From the cell containing the given text, extract its center point as (x, y) coordinate. 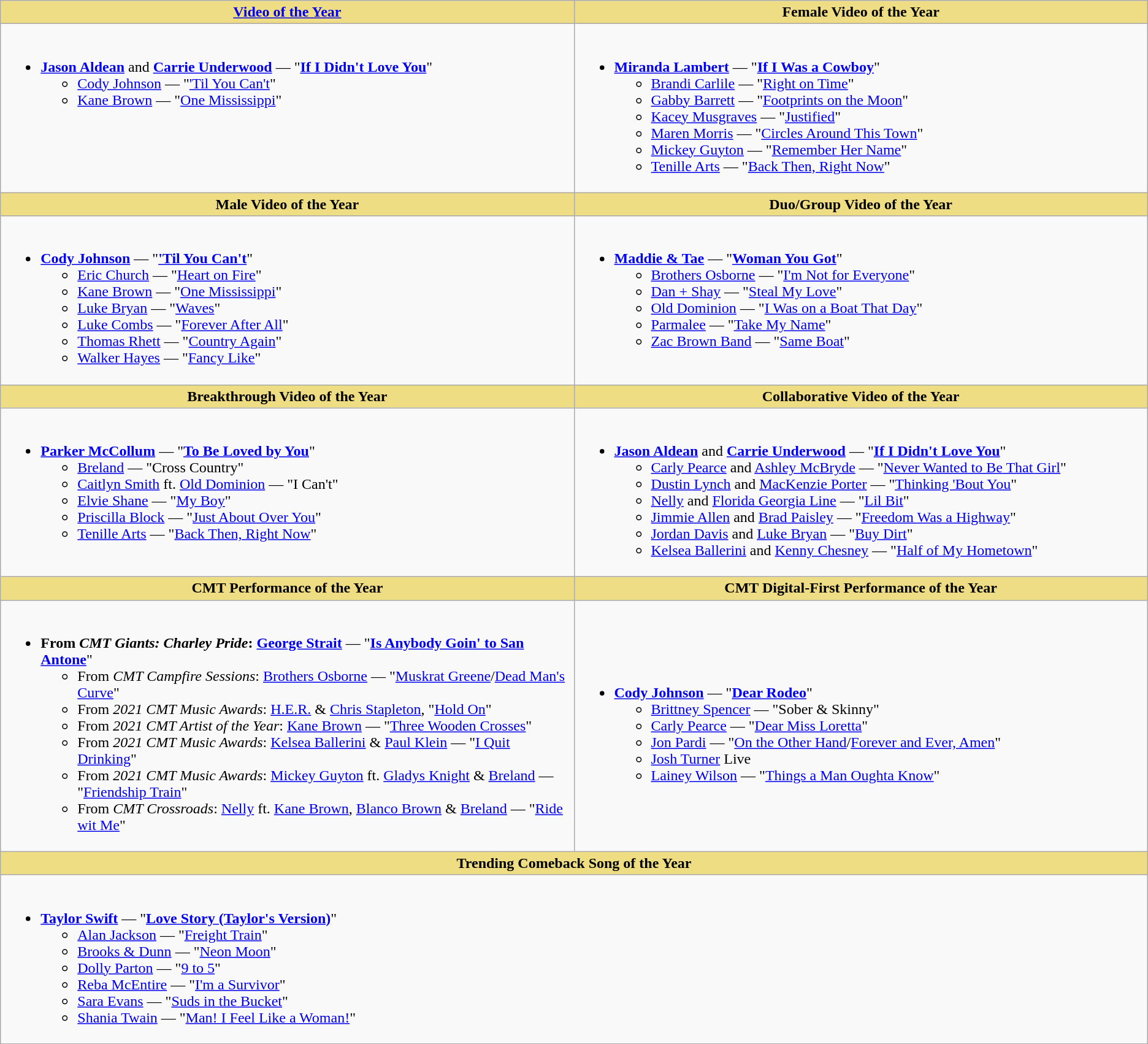
CMT Digital-First Performance of the Year (861, 588)
Male Video of the Year (287, 204)
Breakthrough Video of the Year (287, 396)
Jason Aldean and Carrie Underwood — "If I Didn't Love You"Cody Johnson — "'Til You Can't"Kane Brown — "One Mississippi" (287, 108)
Female Video of the Year (861, 12)
Trending Comeback Song of the Year (574, 863)
Collaborative Video of the Year (861, 396)
CMT Performance of the Year (287, 588)
Duo/Group Video of the Year (861, 204)
Video of the Year (287, 12)
